Extract the (x, y) coordinate from the center of the cell holding the provided text.  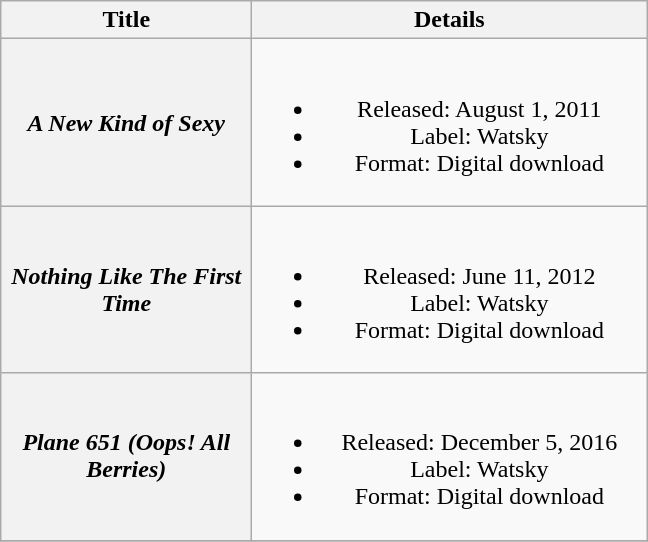
Nothing Like The First Time (126, 290)
Details (450, 20)
Plane 651 (Oops! All Berries) (126, 456)
Released: June 11, 2012Label: WatskyFormat: Digital download (450, 290)
Released: August 1, 2011Label: WatskyFormat: Digital download (450, 122)
Title (126, 20)
A New Kind of Sexy (126, 122)
Released: December 5, 2016Label: WatskyFormat: Digital download (450, 456)
